For the text-containing cell, return its midpoint in [X, Y] coordinate format. 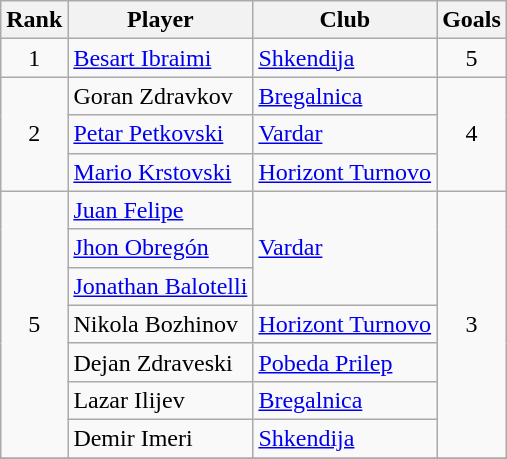
Nikola Bozhinov [160, 324]
Club [345, 20]
Juan Felipe [160, 210]
Dejan Zdraveski [160, 362]
Player [160, 20]
Besart Ibraimi [160, 58]
1 [34, 58]
Pobeda Prilep [345, 362]
Lazar Ilijev [160, 400]
Demir Imeri [160, 438]
Mario Krstovski [160, 172]
Rank [34, 20]
Petar Petkovski [160, 134]
4 [472, 134]
Goals [472, 20]
Jhon Obregón [160, 248]
3 [472, 324]
Goran Zdravkov [160, 96]
2 [34, 134]
Jonathan Balotelli [160, 286]
